Pinpoint the cell where the given text exists, returning its (x, y) midpoint coordinate. 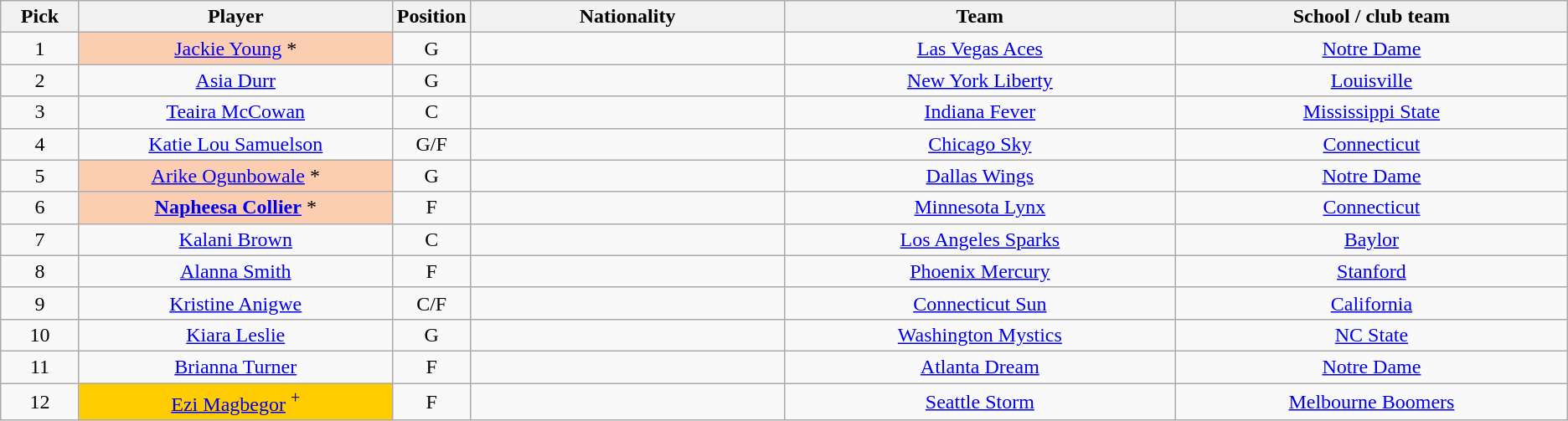
Louisville (1372, 80)
Chicago Sky (980, 144)
Melbourne Boomers (1372, 402)
Dallas Wings (980, 176)
Napheesa Collier * (235, 208)
7 (40, 239)
Seattle Storm (980, 402)
Indiana Fever (980, 112)
Player (235, 17)
Phoenix Mercury (980, 271)
Ezi Magbegor + (235, 402)
Katie Lou Samuelson (235, 144)
6 (40, 208)
Stanford (1372, 271)
Atlanta Dream (980, 367)
Position (431, 17)
Minnesota Lynx (980, 208)
G/F (431, 144)
12 (40, 402)
10 (40, 335)
11 (40, 367)
Baylor (1372, 239)
Brianna Turner (235, 367)
Connecticut Sun (980, 303)
Teaira McCowan (235, 112)
8 (40, 271)
School / club team (1372, 17)
New York Liberty (980, 80)
Arike Ogunbowale * (235, 176)
3 (40, 112)
Jackie Young * (235, 49)
Pick (40, 17)
Las Vegas Aces (980, 49)
Kiara Leslie (235, 335)
Alanna Smith (235, 271)
Nationality (627, 17)
Washington Mystics (980, 335)
1 (40, 49)
C/F (431, 303)
California (1372, 303)
4 (40, 144)
Los Angeles Sparks (980, 239)
Asia Durr (235, 80)
Team (980, 17)
NC State (1372, 335)
Mississippi State (1372, 112)
Kristine Anigwe (235, 303)
Kalani Brown (235, 239)
9 (40, 303)
2 (40, 80)
5 (40, 176)
